From the cell containing the given text, extract its center point as (x, y) coordinate. 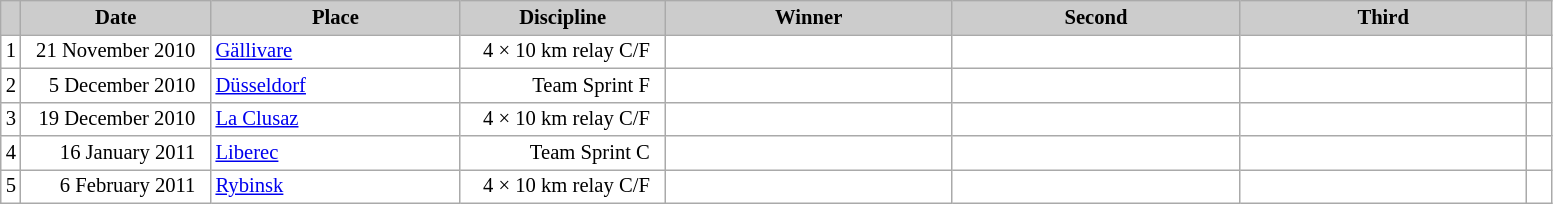
6 February 2011 (116, 186)
Winner (808, 17)
5 (11, 186)
Date (116, 17)
Team Sprint C (562, 153)
5 December 2010 (116, 85)
Discipline (562, 17)
Gällivare (336, 51)
Place (336, 17)
La Clusaz (336, 119)
Team Sprint F (562, 85)
Liberec (336, 153)
1 (11, 51)
Third (1384, 17)
4 (11, 153)
Second (1096, 17)
21 November 2010 (116, 51)
16 January 2011 (116, 153)
3 (11, 119)
2 (11, 85)
Rybinsk (336, 186)
Düsseldorf (336, 85)
19 December 2010 (116, 119)
